Find where the given text appears and provide that cell's center as [x, y] coordinate. 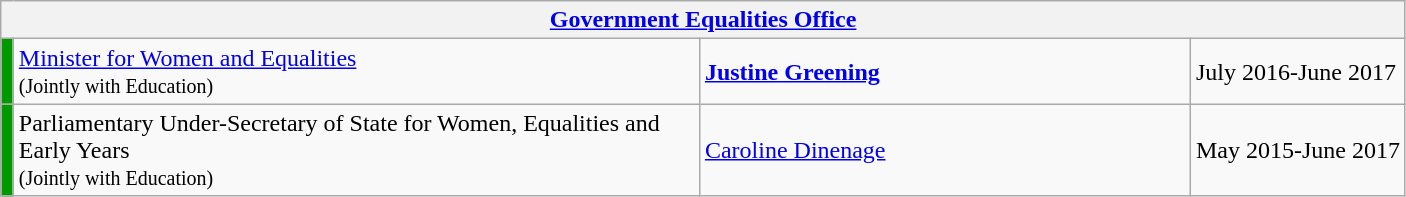
Government Equalities Office [704, 20]
Justine Greening [944, 72]
Caroline Dinenage [944, 150]
May 2015-June 2017 [1298, 150]
July 2016-June 2017 [1298, 72]
Minister for Women and Equalities (Jointly with Education) [356, 72]
Parliamentary Under-Secretary of State for Women, Equalities and Early Years (Jointly with Education) [356, 150]
